Extract the [x, y] coordinate from the center of the cell holding the provided text.  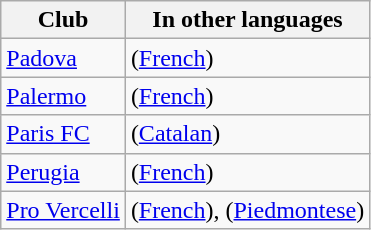
(French), (Piedmontese) [247, 210]
In other languages [247, 20]
Perugia [64, 172]
Palermo [64, 96]
Padova [64, 58]
Pro Vercelli [64, 210]
Club [64, 20]
Paris FC [64, 134]
(Catalan) [247, 134]
